Scan for the cell matching the given text and deliver its (X, Y) coordinate at center. 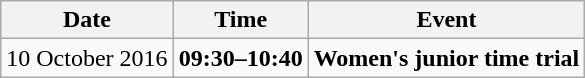
Women's junior time trial (446, 58)
Time (240, 20)
Date (87, 20)
09:30–10:40 (240, 58)
Event (446, 20)
10 October 2016 (87, 58)
